From the cell containing the given text, extract its center point as (X, Y) coordinate. 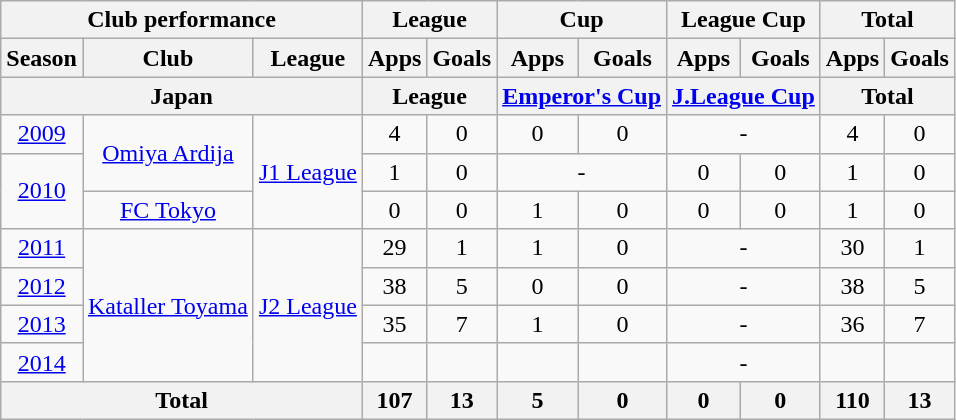
36 (852, 324)
2011 (42, 248)
29 (394, 248)
Japan (182, 96)
Omiya Ardija (168, 153)
Kataller Toyama (168, 305)
30 (852, 248)
Club performance (182, 20)
FC Tokyo (168, 210)
Season (42, 58)
League Cup (744, 20)
2014 (42, 362)
Cup (582, 20)
107 (394, 400)
J1 League (308, 172)
2012 (42, 286)
2013 (42, 324)
J.League Cup (744, 96)
2009 (42, 134)
Emperor's Cup (582, 96)
110 (852, 400)
J2 League (308, 305)
Club (168, 58)
35 (394, 324)
2010 (42, 191)
